Search for the cell housing the specified text and yield its (x, y) center coordinate. 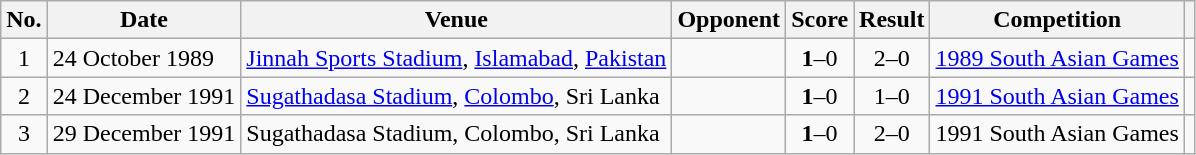
Result (892, 20)
1 (24, 58)
1989 South Asian Games (1057, 58)
29 December 1991 (144, 134)
2 (24, 96)
3 (24, 134)
24 October 1989 (144, 58)
Date (144, 20)
Opponent (729, 20)
Venue (456, 20)
24 December 1991 (144, 96)
Jinnah Sports Stadium, Islamabad, Pakistan (456, 58)
No. (24, 20)
Score (820, 20)
Competition (1057, 20)
